Return (x, y) of the center of cell containing provided text 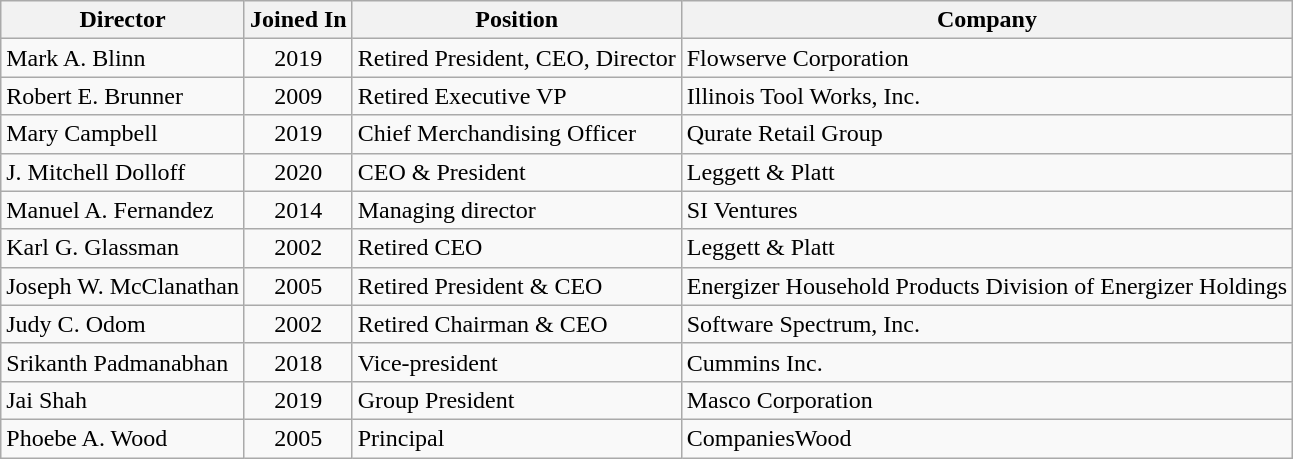
2020 (298, 172)
Position (516, 20)
Mark A. Blinn (123, 58)
Srikanth Padmanabhan (123, 362)
Retired Chairman & CEO (516, 324)
Retired CEO (516, 248)
CompaniesWood (986, 438)
Illinois Tool Works, Inc. (986, 96)
2018 (298, 362)
Cummins Inc. (986, 362)
Managing director (516, 210)
SI Ventures (986, 210)
Joined In (298, 20)
2014 (298, 210)
Energizer Household Products Division of Energizer Holdings (986, 286)
Joseph W. McClanathan (123, 286)
Phoebe A. Wood (123, 438)
Qurate Retail Group (986, 134)
Software Spectrum, Inc. (986, 324)
Chief Merchandising Officer (516, 134)
Manuel A. Fernandez (123, 210)
Retired President, CEO, Director (516, 58)
Masco Corporation (986, 400)
Robert E. Brunner (123, 96)
Retired Executive VP (516, 96)
Vice-president (516, 362)
CEO & President (516, 172)
Mary Campbell (123, 134)
Retired President & CEO (516, 286)
2009 (298, 96)
Karl G. Glassman (123, 248)
Judy C. Odom (123, 324)
J. Mitchell Dolloff (123, 172)
Group President (516, 400)
Jai Shah (123, 400)
Principal (516, 438)
Flowserve Corporation (986, 58)
Company (986, 20)
Director (123, 20)
